Scan for the cell matching the given text and deliver its (X, Y) coordinate at center. 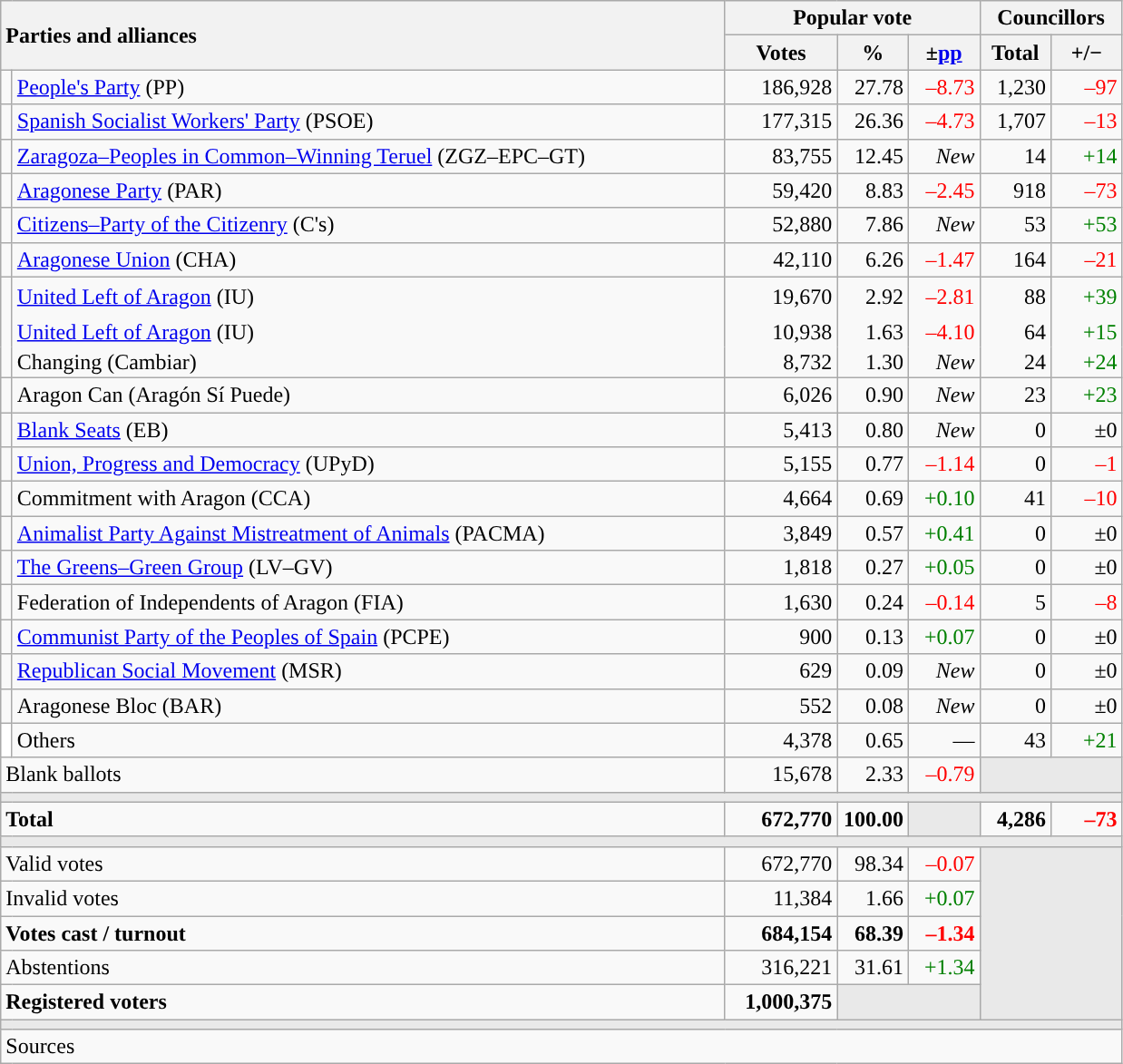
Aragonese Union (CHA) (368, 259)
Republican Social Movement (MSR) (368, 671)
8,732 (781, 362)
8.83 (873, 190)
Parties and alliances (363, 35)
12.45 (873, 156)
5,413 (781, 429)
+39 (1087, 296)
0.09 (873, 671)
0.80 (873, 429)
1,630 (781, 602)
–4.73 (943, 122)
Votes (781, 53)
5 (1016, 602)
— (943, 740)
The Greens–Green Group (LV–GV) (368, 568)
Zaragoza–Peoples in Common–Winning Teruel (ZGZ–EPC–GT) (368, 156)
629 (781, 671)
Blank Seats (EB) (368, 429)
Changing (Cambiar) (368, 362)
3,849 (781, 533)
1,818 (781, 568)
–0.79 (943, 775)
–13 (1087, 122)
26.36 (873, 122)
900 (781, 637)
4,286 (1016, 819)
Animalist Party Against Mistreatment of Animals (PACMA) (368, 533)
14 (1016, 156)
684,154 (781, 933)
Blank ballots (363, 775)
+0.41 (943, 533)
23 (1016, 395)
68.39 (873, 933)
+21 (1087, 740)
Councillors (1050, 18)
4,378 (781, 740)
±pp (943, 53)
Citizens–Party of the Citizenry (C's) (368, 225)
+15 (1087, 332)
Spanish Socialist Workers' Party (PSOE) (368, 122)
Popular vote (853, 18)
–8 (1087, 602)
Aragon Can (Aragón Sí Puede) (368, 395)
1,000,375 (781, 1002)
–21 (1087, 259)
0.90 (873, 395)
164 (1016, 259)
Union, Progress and Democracy (UPyD) (368, 464)
Sources (561, 1047)
2.92 (873, 296)
0.27 (873, 568)
19,670 (781, 296)
41 (1016, 499)
Commitment with Aragon (CCA) (368, 499)
–2.81 (943, 296)
+0.10 (943, 499)
–0.07 (943, 864)
Others (368, 740)
1,707 (1016, 122)
Communist Party of the Peoples of Spain (PCPE) (368, 637)
–8.73 (943, 87)
+14 (1087, 156)
Invalid votes (363, 898)
–10 (1087, 499)
+23 (1087, 395)
4,664 (781, 499)
0.13 (873, 637)
0.69 (873, 499)
11,384 (781, 898)
31.61 (873, 968)
1,230 (1016, 87)
+24 (1087, 362)
316,221 (781, 968)
–1.14 (943, 464)
186,928 (781, 87)
27.78 (873, 87)
Valid votes (363, 864)
24 (1016, 362)
5,155 (781, 464)
+1.34 (943, 968)
Aragonese Party (PAR) (368, 190)
–2.45 (943, 190)
6.26 (873, 259)
Aragonese Bloc (BAR) (368, 706)
98.34 (873, 864)
People's Party (PP) (368, 87)
15,678 (781, 775)
177,315 (781, 122)
918 (1016, 190)
7.86 (873, 225)
Abstentions (363, 968)
Federation of Independents of Aragon (FIA) (368, 602)
53 (1016, 225)
0.24 (873, 602)
0.65 (873, 740)
1.30 (873, 362)
83,755 (781, 156)
–0.14 (943, 602)
10,938 (781, 332)
88 (1016, 296)
–1 (1087, 464)
Registered voters (363, 1002)
0.77 (873, 464)
0.08 (873, 706)
59,420 (781, 190)
2.33 (873, 775)
+/− (1087, 53)
52,880 (781, 225)
% (873, 53)
42,110 (781, 259)
+0.05 (943, 568)
0.57 (873, 533)
100.00 (873, 819)
–97 (1087, 87)
1.63 (873, 332)
552 (781, 706)
64 (1016, 332)
1.66 (873, 898)
–4.10 (943, 332)
Votes cast / turnout (363, 933)
43 (1016, 740)
+53 (1087, 225)
–1.47 (943, 259)
6,026 (781, 395)
–1.34 (943, 933)
